Pinpoint the cell where the given text exists, returning its [X, Y] midpoint coordinate. 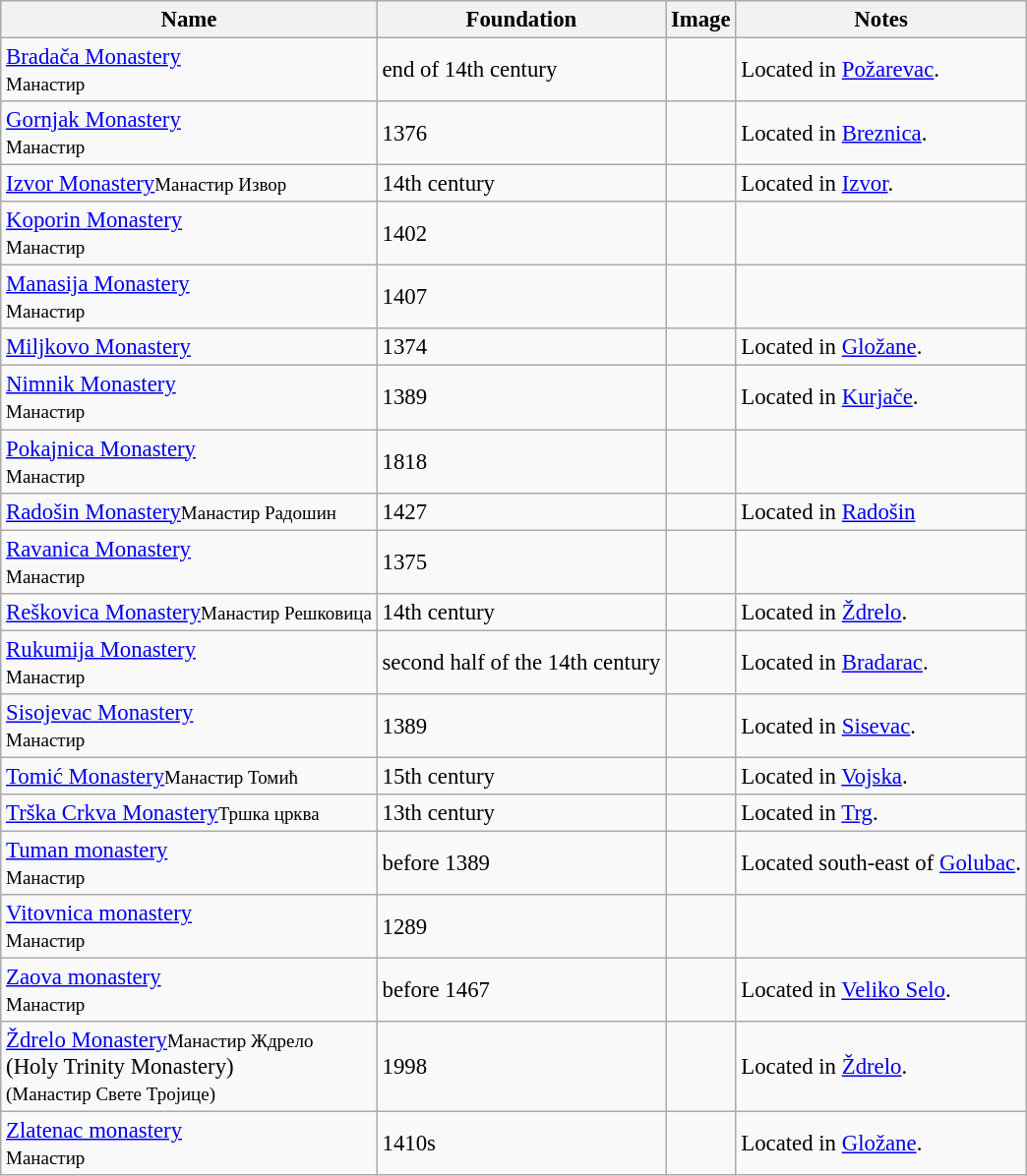
Trška Crkva MonasteryТршка црква [189, 813]
Foundation [521, 20]
Notes [881, 20]
Radošin MonasteryМанастир Радошин [189, 511]
Vitovnica monasteryМанастир [189, 926]
1998 [521, 1067]
Located in Izvor. [881, 184]
1427 [521, 511]
Zaova monasteryМанастир [189, 991]
Located in Kurjače. [881, 397]
1374 [521, 347]
Located in Veliko Selo. [881, 991]
Ždrelo MonasteryМанастир Ждрело(Holy Trinity Monastery)(Манастир Свете Тројице) [189, 1067]
Izvor MonasteryМанастир Извор [189, 184]
Rukumija MonasteryМанастир [189, 663]
1375 [521, 562]
Bradača MonasteryМанастир [189, 71]
Tomić MonasteryМанастир Томић [189, 776]
Located in Vojska. [881, 776]
15th century [521, 776]
1407 [521, 297]
Reškovica MonasteryМанастир Решковица [189, 612]
1376 [521, 134]
end of 14th century [521, 71]
Located in Požarevac. [881, 71]
Miljkovo Monastery [189, 347]
Located in Breznica. [881, 134]
Gornjak MonasteryМанастир [189, 134]
Located in Sisevac. [881, 726]
1289 [521, 926]
Located in Radošin [881, 511]
Located in Trg. [881, 813]
Nimnik MonasteryМанастир [189, 397]
Zlatenac monasteryМанастир [189, 1145]
Tuman monasteryМанастир [189, 863]
1402 [521, 234]
Ravanica MonasteryМанастир [189, 562]
before 1389 [521, 863]
before 1467 [521, 991]
Located south-east of Golubac. [881, 863]
1410s [521, 1145]
Sisojevac MonasteryМанастир [189, 726]
Located in Bradarac. [881, 663]
13th century [521, 813]
Manasija MonasteryМанастир [189, 297]
Koporin MonasteryМанастир [189, 234]
second half of the 14th century [521, 663]
Pokajnica MonasteryМанастир [189, 462]
1818 [521, 462]
Image [700, 20]
Name [189, 20]
